Identify which cell holds the provided text, then report its [X, Y] central coordinate. 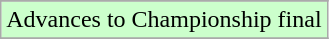
Advances to Championship final [164, 20]
